Scan for the cell matching the given text and deliver its (x, y) coordinate at center. 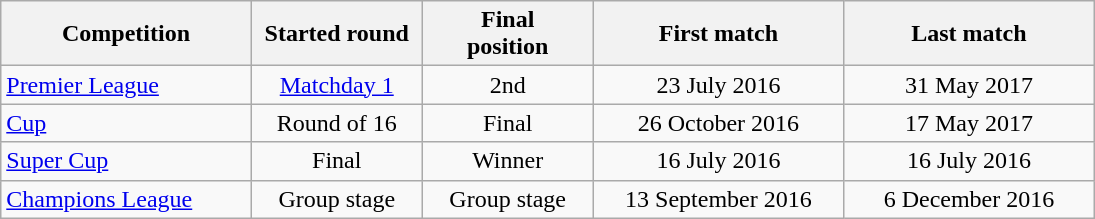
Champions League (126, 199)
Last match (970, 34)
Competition (126, 34)
Winner (508, 161)
2nd (508, 85)
Super Cup (126, 161)
26 October 2016 (718, 123)
Round of 16 (336, 123)
Cup (126, 123)
Final position (508, 34)
17 May 2017 (970, 123)
Started round (336, 34)
Premier League (126, 85)
6 December 2016 (970, 199)
23 July 2016 (718, 85)
31 May 2017 (970, 85)
13 September 2016 (718, 199)
First match (718, 34)
Matchday 1 (336, 85)
